Determine the (X, Y) coordinate at the center of the cell enclosing the given text.  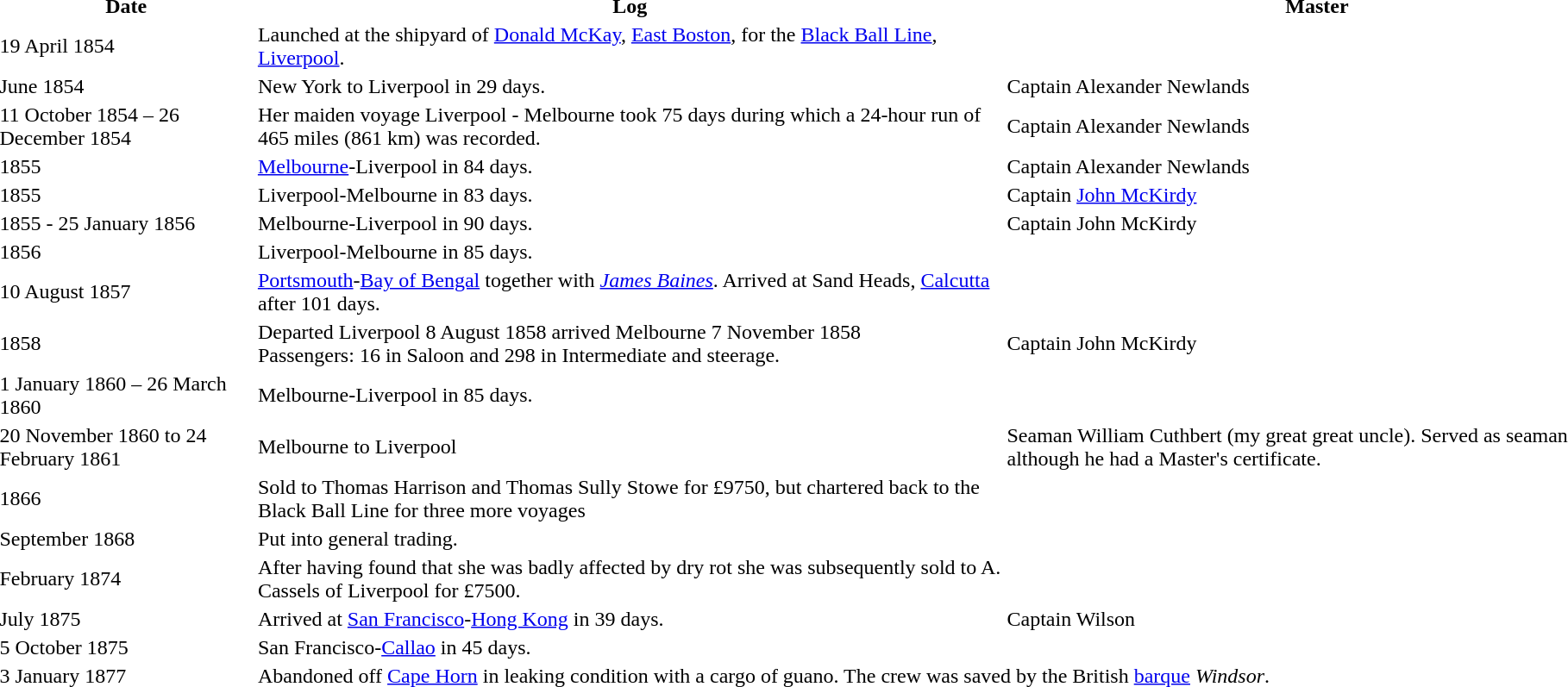
Liverpool-Melbourne in 83 days. (630, 195)
Put into general trading. (630, 539)
Melbourne-Liverpool in 84 days. (630, 166)
Liverpool-Melbourne in 85 days. (630, 252)
Arrived at San Francisco-Hong Kong in 39 days. (630, 619)
Melbourne to Liverpool (630, 447)
After having found that she was badly affected by dry rot she was subsequently sold to A. Cassels of Liverpool for £7500. (630, 579)
Departed Liverpool 8 August 1858 arrived Melbourne 7 November 1858Passengers: 16 in Saloon and 298 in Intermediate and steerage. (630, 343)
Melbourne-Liverpool in 85 days. (630, 395)
Launched at the shipyard of Donald McKay, East Boston, for the Black Ball Line, Liverpool. (630, 47)
San Francisco-Callao in 45 days. (630, 647)
Portsmouth-Bay of Bengal together with James Baines. Arrived at Sand Heads, Calcutta after 101 days. (630, 291)
Sold to Thomas Harrison and Thomas Sully Stowe for £9750, but chartered back to the Black Ball Line for three more voyages (630, 498)
New York to Liverpool in 29 days. (630, 86)
Her maiden voyage Liverpool - Melbourne took 75 days during which a 24‑hour run of 465 miles (861 km) was recorded. (630, 126)
Melbourne-Liverpool in 90 days. (630, 223)
